Scan for the cell matching the given text and deliver its [X, Y] coordinate at center. 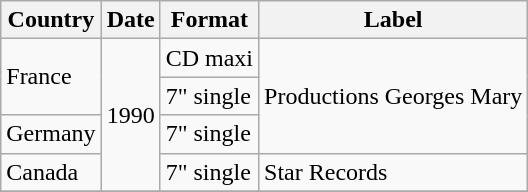
Germany [51, 134]
Canada [51, 172]
CD maxi [209, 58]
Label [394, 20]
Star Records [394, 172]
Format [209, 20]
Date [130, 20]
Productions Georges Mary [394, 96]
Country [51, 20]
France [51, 77]
1990 [130, 115]
